Return the (x, y) coordinate for the center point of the cell that contains the specified text.  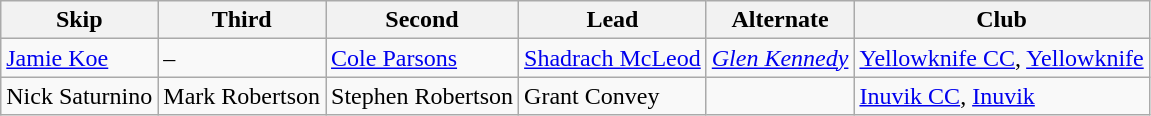
– (242, 58)
Alternate (780, 20)
Jamie Koe (80, 58)
Skip (80, 20)
Glen Kennedy (780, 58)
Cole Parsons (422, 58)
Club (1002, 20)
Inuvik CC, Inuvik (1002, 96)
Stephen Robertson (422, 96)
Grant Convey (613, 96)
Mark Robertson (242, 96)
Second (422, 20)
Lead (613, 20)
Shadrach McLeod (613, 58)
Third (242, 20)
Nick Saturnino (80, 96)
Yellowknife CC, Yellowknife (1002, 58)
